Extract the (x, y) coordinate from the center of the cell holding the provided text.  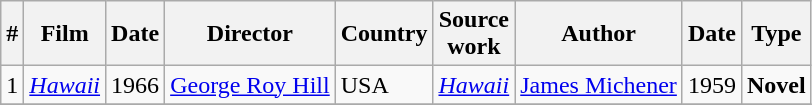
Author (599, 34)
Novel (776, 85)
1959 (712, 85)
USA (384, 85)
Country (384, 34)
Sourcework (474, 34)
Director (250, 34)
James Michener (599, 85)
1 (12, 85)
1966 (136, 85)
George Roy Hill (250, 85)
# (12, 34)
Type (776, 34)
Film (65, 34)
